Locate the cell with the specified text and output its (X, Y) center coordinate. 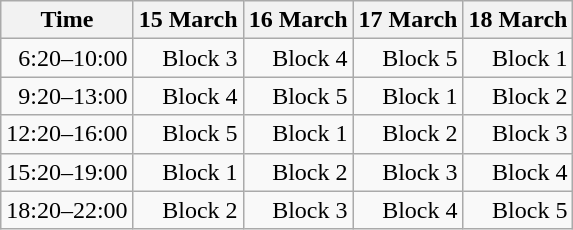
16 March (298, 20)
17 March (408, 20)
12:20–16:00 (67, 134)
6:20–10:00 (67, 58)
15:20–19:00 (67, 172)
18:20–22:00 (67, 210)
Time (67, 20)
18 March (518, 20)
15 March (188, 20)
9:20–13:00 (67, 96)
